Extract the [X, Y] coordinate from the center of the cell holding the provided text.  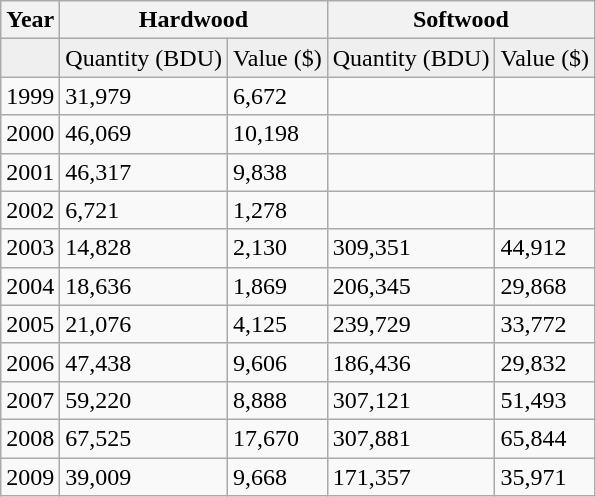
171,357 [411, 477]
186,436 [411, 362]
6,721 [144, 210]
8,888 [278, 400]
Softwood [460, 20]
2007 [30, 400]
4,125 [278, 324]
2000 [30, 134]
239,729 [411, 324]
1,869 [278, 286]
18,636 [144, 286]
46,317 [144, 172]
14,828 [144, 248]
17,670 [278, 438]
33,772 [545, 324]
39,009 [144, 477]
206,345 [411, 286]
9,668 [278, 477]
31,979 [144, 96]
29,868 [545, 286]
21,076 [144, 324]
1,278 [278, 210]
2004 [30, 286]
2006 [30, 362]
9,838 [278, 172]
29,832 [545, 362]
307,881 [411, 438]
1999 [30, 96]
10,198 [278, 134]
9,606 [278, 362]
Year [30, 20]
46,069 [144, 134]
2,130 [278, 248]
307,121 [411, 400]
2003 [30, 248]
47,438 [144, 362]
2005 [30, 324]
6,672 [278, 96]
2001 [30, 172]
59,220 [144, 400]
2009 [30, 477]
35,971 [545, 477]
Hardwood [194, 20]
51,493 [545, 400]
65,844 [545, 438]
44,912 [545, 248]
309,351 [411, 248]
2002 [30, 210]
2008 [30, 438]
67,525 [144, 438]
